Provide the [X, Y] coordinate of the cell's center where the given text is located.  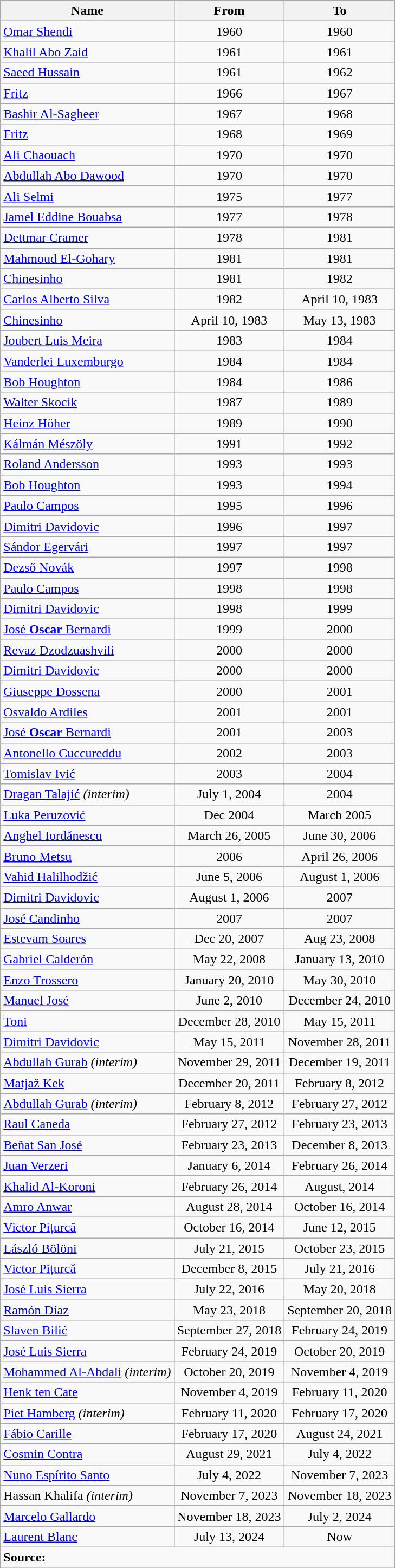
March 2005 [340, 815]
Kálmán Mészöly [87, 444]
November 28, 2011 [340, 1042]
Abdullah Abo Dawood [87, 176]
Gabriel Calderón [87, 960]
November 29, 2011 [229, 1062]
Saeed Hussain [87, 73]
December 8, 2013 [340, 1145]
January 6, 2014 [229, 1165]
Vahid Halilhodžić [87, 877]
August 29, 2021 [229, 1454]
Mahmoud El-Gohary [87, 258]
Laurent Blanc [87, 1537]
June 30, 2006 [340, 835]
Mohammed Al-Abdali (interim) [87, 1372]
May 30, 2010 [340, 980]
January 13, 2010 [340, 960]
Joubert Luis Meira [87, 341]
Cosmin Contra [87, 1454]
Estevam Soares [87, 939]
October 23, 2015 [340, 1248]
Henk ten Cate [87, 1392]
1991 [229, 444]
1994 [340, 485]
August, 2014 [340, 1186]
Omar Shendi [87, 31]
1966 [229, 93]
April 26, 2006 [340, 856]
Slaven Bilić [87, 1331]
1992 [340, 444]
Walter Skocik [87, 403]
Enzo Trossero [87, 980]
Anghel Iordănescu [87, 835]
Marcelo Gallardo [87, 1516]
Roland Andersson [87, 464]
May 23, 2018 [229, 1310]
Piet Hamberg (interim) [87, 1413]
December 24, 2010 [340, 1001]
Osvaldo Ardiles [87, 712]
Dettmar Cramer [87, 237]
José Candinho [87, 918]
Nuno Espírito Santo [87, 1475]
László Bölöni [87, 1248]
July 1, 2004 [229, 794]
1986 [340, 382]
1983 [229, 341]
September 27, 2018 [229, 1331]
Revaz Dzodzuashvili [87, 650]
2006 [229, 856]
Carlos Alberto Silva [87, 300]
Manuel José [87, 1001]
July 22, 2016 [229, 1290]
Amro Anwar [87, 1207]
Sándor Egervári [87, 547]
1990 [340, 423]
Bruno Metsu [87, 856]
Luka Peruzović [87, 815]
Dec 20, 2007 [229, 939]
July 2, 2024 [340, 1516]
September 20, 2018 [340, 1310]
May 22, 2008 [229, 960]
May 20, 2018 [340, 1290]
December 28, 2010 [229, 1021]
Juan Verzeri [87, 1165]
Tomislav Ivić [87, 774]
Heinz Höher [87, 423]
2002 [229, 753]
Hassan Khalifa (interim) [87, 1495]
January 20, 2010 [229, 980]
Aug 23, 2008 [340, 939]
Now [340, 1537]
1995 [229, 506]
May 13, 1983 [340, 320]
1975 [229, 196]
August 28, 2014 [229, 1207]
December 20, 2011 [229, 1083]
Dezső Novák [87, 567]
July 21, 2015 [229, 1248]
1969 [340, 134]
Ali Chaouach [87, 155]
Toni [87, 1021]
Fábio Carille [87, 1434]
Ali Selmi [87, 196]
Dec 2004 [229, 815]
Dragan Talajić (interim) [87, 794]
Khalil Abo Zaid [87, 52]
Raul Caneda [87, 1124]
July 13, 2024 [229, 1537]
Jamel Eddine Bouabsa [87, 217]
1962 [340, 73]
June 5, 2006 [229, 877]
Bashir Al-Sagheer [87, 114]
August 24, 2021 [340, 1434]
Ramón Díaz [87, 1310]
Name [87, 11]
Beñat San José [87, 1145]
June 2, 2010 [229, 1001]
June 12, 2015 [340, 1227]
To [340, 11]
December 19, 2011 [340, 1062]
Source: [198, 1557]
March 26, 2005 [229, 835]
Giuseppe Dossena [87, 691]
Antonello Cuccureddu [87, 753]
December 8, 2015 [229, 1269]
From [229, 11]
July 21, 2016 [340, 1269]
1987 [229, 403]
Khalid Al-Koroni [87, 1186]
Vanderlei Luxemburgo [87, 361]
Matjaž Kek [87, 1083]
